Pinpoint the cell where the given text exists, returning its [X, Y] midpoint coordinate. 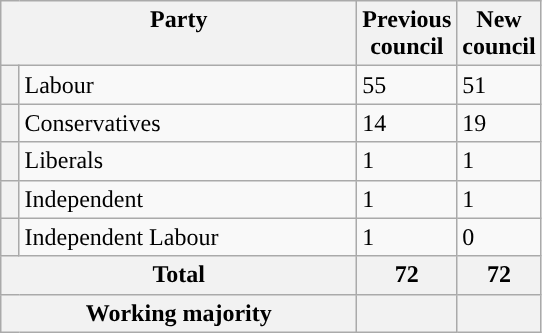
Independent [188, 199]
Labour [188, 85]
Conservatives [188, 123]
14 [407, 123]
Total [179, 275]
Working majority [179, 313]
19 [499, 123]
51 [499, 85]
55 [407, 85]
Previous council [407, 34]
Liberals [188, 161]
0 [499, 237]
Party [179, 34]
New council [499, 34]
Independent Labour [188, 237]
